Locate the cell with the specified text and output its (x, y) center coordinate. 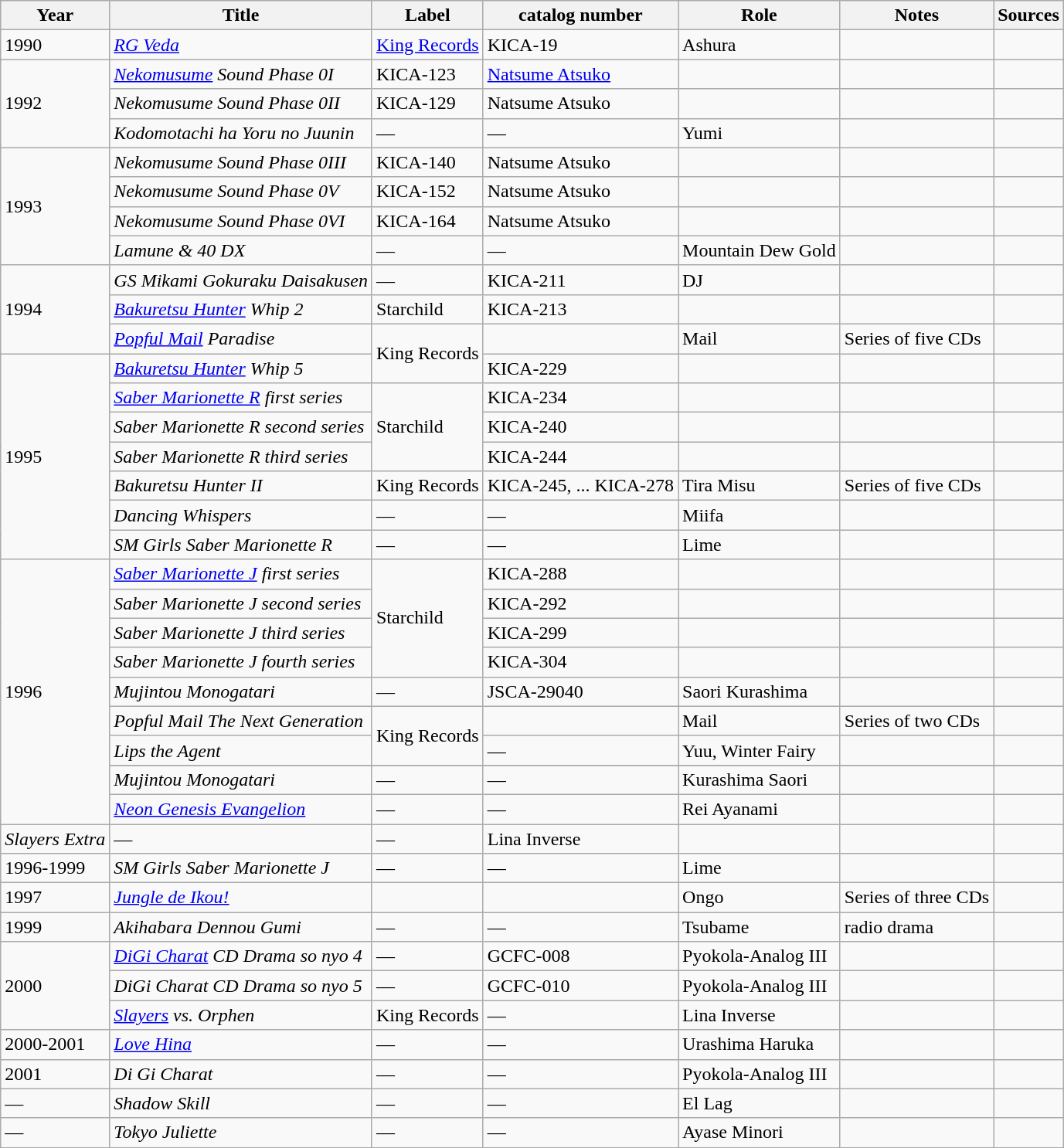
2000-2001 (56, 1044)
Tokyo Juliette (241, 1133)
KICA-292 (580, 603)
El Lag (760, 1103)
Saber Marionette R third series (241, 457)
Saber Marionette J first series (241, 574)
GCFC-008 (580, 956)
Lips the Agent (241, 750)
Label (427, 15)
KICA-211 (580, 280)
Mountain Dew Gold (760, 250)
Slayers vs. Orphen (241, 1015)
Notes (916, 15)
1990 (56, 45)
DiGi Charat CD Drama so nyo 4 (241, 956)
KICA-229 (580, 369)
1994 (56, 309)
1996-1999 (56, 868)
KICA-240 (580, 427)
KICA-129 (427, 104)
RG Veda (241, 45)
Yuu, Winter Fairy (760, 750)
KICA-123 (427, 74)
1993 (56, 206)
Kurashima Saori (760, 779)
1992 (56, 104)
KICA-234 (580, 398)
1997 (56, 898)
Saber Marionette R second series (241, 427)
Di Gi Charat (241, 1074)
DJ (760, 280)
Nekomusume Sound Phase 0III (241, 162)
KICA-244 (580, 457)
Popful Mail The Next Generation (241, 721)
Nekomusume Sound Phase 0II (241, 104)
Series of two CDs (916, 721)
Tsubame (760, 927)
Ongo (760, 898)
KICA-164 (427, 221)
Lamune & 40 DX (241, 250)
Neon Genesis Evangelion (241, 809)
Popful Mail Paradise (241, 338)
Title (241, 15)
Ayase Minori (760, 1133)
GS Mikami Gokuraku Daisakusen (241, 280)
Akihabara Dennou Gumi (241, 927)
Urashima Haruka (760, 1044)
SM Girls Saber Marionette R (241, 545)
Saber Marionette R first series (241, 398)
Nekomusume Sound Phase 0V (241, 192)
Slayers Extra (56, 838)
Nekomusume Sound Phase 0VI (241, 221)
Bakuretsu Hunter II (241, 486)
KICA-245, ... KICA-278 (580, 486)
Bakuretsu Hunter Whip 5 (241, 369)
Saori Kurashima (760, 691)
Saber Marionette J second series (241, 603)
Nekomusume Sound Phase 0I (241, 74)
radio drama (916, 927)
Saber Marionette J fourth series (241, 662)
Ashura (760, 45)
Miifa (760, 515)
DiGi Charat CD Drama so nyo 5 (241, 986)
KICA-140 (427, 162)
Rei Ayanami (760, 809)
Shadow Skill (241, 1103)
catalog number (580, 15)
Year (56, 15)
JSCA-29040 (580, 691)
2000 (56, 986)
Tira Misu (760, 486)
GCFC-010 (580, 986)
KICA-288 (580, 574)
SM Girls Saber Marionette J (241, 868)
Saber Marionette J third series (241, 633)
KICA-304 (580, 662)
Sources (1029, 15)
Jungle de Ikou! (241, 898)
KICA-299 (580, 633)
Bakuretsu Hunter Whip 2 (241, 309)
1995 (56, 457)
2001 (56, 1074)
KICA-213 (580, 309)
Love Hina (241, 1044)
1996 (56, 692)
Series of three CDs (916, 898)
Dancing Whispers (241, 515)
Kodomotachi ha Yoru no Juunin (241, 133)
KICA-152 (427, 192)
KICA-19 (580, 45)
Yumi (760, 133)
Role (760, 15)
1999 (56, 927)
